For the text-containing cell, return its midpoint in (X, Y) coordinate format. 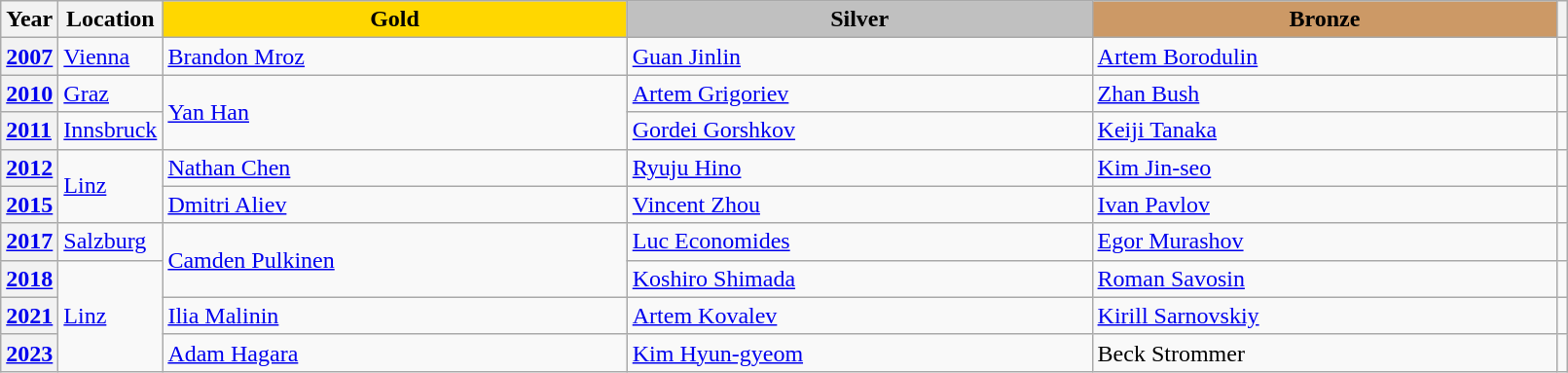
2010 (29, 93)
Egor Murashov (1325, 242)
Year (29, 19)
Brandon Mroz (395, 56)
Location (111, 19)
Kim Hyun-gyeom (859, 353)
Keiji Tanaka (1325, 131)
Bronze (1325, 19)
2023 (29, 353)
Graz (111, 93)
Yan Han (395, 112)
2007 (29, 56)
Vincent Zhou (859, 205)
Salzburg (111, 242)
Vienna (111, 56)
Gordei Gorshkov (859, 131)
Silver (859, 19)
Ilia Malinin (395, 316)
2018 (29, 279)
Nathan Chen (395, 168)
Dmitri Aliev (395, 205)
Artem Grigoriev (859, 93)
Koshiro Shimada (859, 279)
2012 (29, 168)
Roman Savosin (1325, 279)
2017 (29, 242)
Artem Borodulin (1325, 56)
Ryuju Hino (859, 168)
2021 (29, 316)
Zhan Bush (1325, 93)
Kim Jin-seo (1325, 168)
Camden Pulkinen (395, 260)
Guan Jinlin (859, 56)
2011 (29, 131)
Adam Hagara (395, 353)
Ivan Pavlov (1325, 205)
Gold (395, 19)
Innsbruck (111, 131)
Luc Economides (859, 242)
Beck Strommer (1325, 353)
Kirill Sarnovskiy (1325, 316)
2015 (29, 205)
Artem Kovalev (859, 316)
